Locate the cell with the specified text and output its [X, Y] center coordinate. 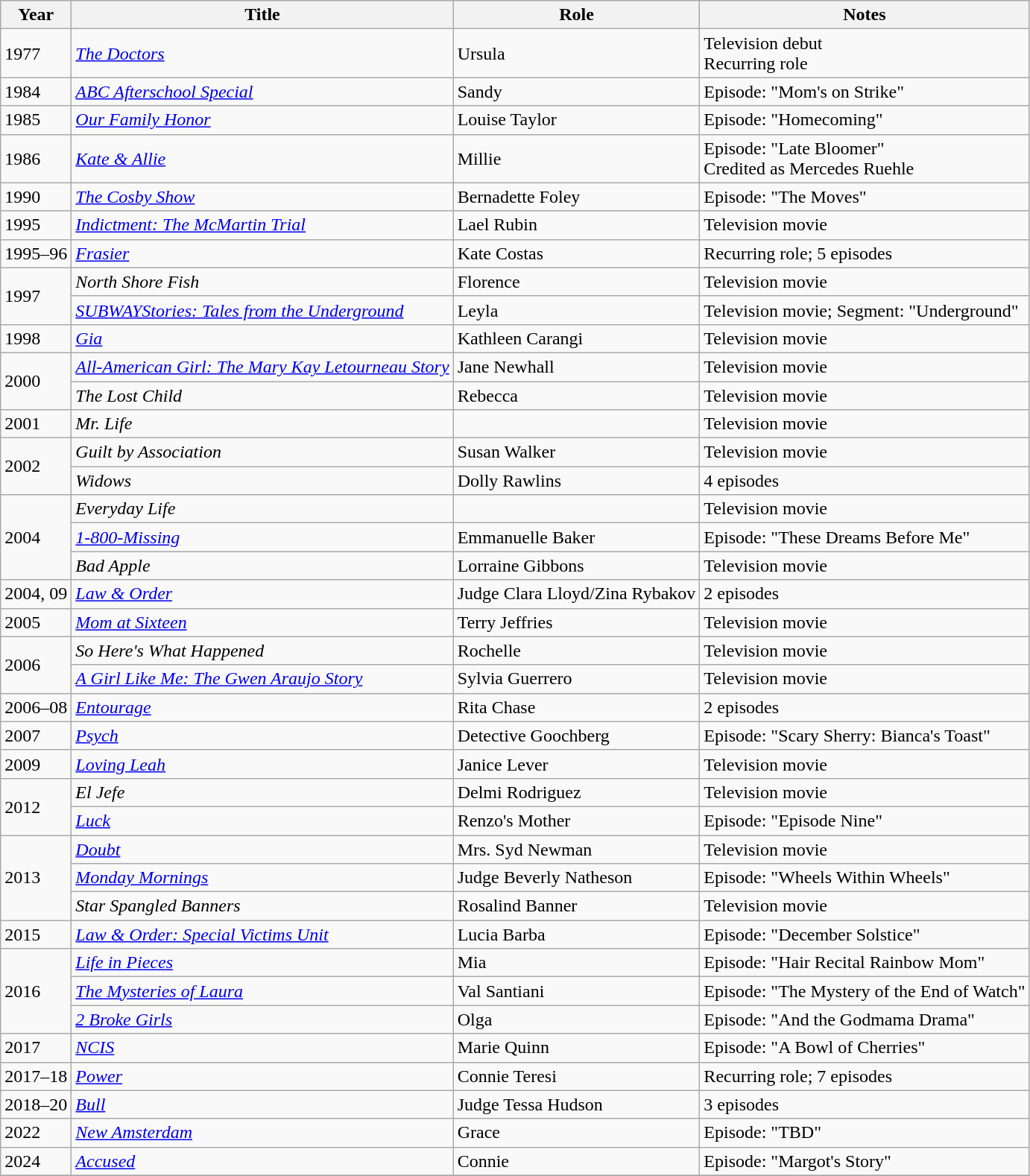
Kathleen Carangi [577, 338]
Life in Pieces [262, 963]
Lorraine Gibbons [577, 566]
Mom at Sixteen [262, 622]
Kate & Allie [262, 158]
2012 [36, 806]
Episode: "Margot's Story" [865, 1161]
A Girl Like Me: The Gwen Araujo Story [262, 679]
Sylvia Guerrero [577, 679]
NCIS [262, 1048]
Olga [577, 1019]
Episode: "TBD" [865, 1133]
1995–96 [36, 253]
Doubt [262, 849]
2002 [36, 467]
Mrs. Syd Newman [577, 849]
2006–08 [36, 707]
1997 [36, 296]
Connie [577, 1161]
Emmanuelle Baker [577, 537]
Law & Order: Special Victims Unit [262, 935]
Title [262, 15]
2000 [36, 381]
2004 [36, 537]
2 Broke Girls [262, 1019]
2018–20 [36, 1104]
Gia [262, 338]
Lucia Barba [577, 935]
2017 [36, 1048]
2001 [36, 424]
Recurring role; 5 episodes [865, 253]
North Shore Fish [262, 282]
Delmi Rodriguez [577, 792]
1998 [36, 338]
Guilt by Association [262, 452]
Detective Goochberg [577, 736]
SUBWAYStories: Tales from the Underground [262, 310]
Terry Jeffries [577, 622]
Grace [577, 1133]
Rebecca [577, 396]
Mr. Life [262, 424]
Kate Costas [577, 253]
The Cosby Show [262, 197]
Psych [262, 736]
2022 [36, 1133]
Episode: "The Moves" [865, 197]
1990 [36, 197]
Millie [577, 158]
1995 [36, 225]
All-American Girl: The Mary Kay Letourneau Story [262, 367]
The Doctors [262, 54]
Bull [262, 1104]
Dolly Rawlins [577, 481]
1984 [36, 92]
2016 [36, 991]
Ursula [577, 54]
Notes [865, 15]
Judge Clara Lloyd/Zina Rybakov [577, 594]
2017–18 [36, 1076]
Year [36, 15]
Connie Teresi [577, 1076]
Recurring role; 7 episodes [865, 1076]
Episode: "Wheels Within Wheels" [865, 878]
Episode: "Scary Sherry: Bianca's Toast" [865, 736]
Indictment: The McMartin Trial [262, 225]
Episode: "Homecoming" [865, 120]
Florence [577, 282]
Rita Chase [577, 707]
Role [577, 15]
Accused [262, 1161]
Judge Tessa Hudson [577, 1104]
2004, 09 [36, 594]
Episode: "The Mystery of the End of Watch" [865, 991]
2024 [36, 1161]
1-800-Missing [262, 537]
4 episodes [865, 481]
2015 [36, 935]
1977 [36, 54]
So Here's What Happened [262, 651]
Episode: "Hair Recital Rainbow Mom" [865, 963]
Episode: "Mom's on Strike" [865, 92]
Lael Rubin [577, 225]
Television debut Recurring role [865, 54]
Bad Apple [262, 566]
Luck [262, 821]
Law & Order [262, 594]
Frasier [262, 253]
1985 [36, 120]
Episode: "And the Godmama Drama" [865, 1019]
Louise Taylor [577, 120]
Janice Lever [577, 764]
Star Spangled Banners [262, 906]
Leyla [577, 310]
Television movie; Segment: "Underground" [865, 310]
3 episodes [865, 1104]
Entourage [262, 707]
2013 [36, 877]
2005 [36, 622]
2006 [36, 665]
Judge Beverly Natheson [577, 878]
Everyday Life [262, 509]
Power [262, 1076]
Episode: "December Solstice" [865, 935]
Val Santiani [577, 991]
2009 [36, 764]
Susan Walker [577, 452]
Marie Quinn [577, 1048]
New Amsterdam [262, 1133]
Episode: "Episode Nine" [865, 821]
2007 [36, 736]
ABC Afterschool Special [262, 92]
Mia [577, 963]
Rosalind Banner [577, 906]
Rochelle [577, 651]
Renzo's Mother [577, 821]
The Mysteries of Laura [262, 991]
Episode: "A Bowl of Cherries" [865, 1048]
Bernadette Foley [577, 197]
The Lost Child [262, 396]
Jane Newhall [577, 367]
Episode: "Late Bloomer" Credited as Mercedes Ruehle [865, 158]
Episode: "These Dreams Before Me" [865, 537]
Sandy [577, 92]
Loving Leah [262, 764]
Widows [262, 481]
Monday Mornings [262, 878]
El Jefe [262, 792]
Our Family Honor [262, 120]
1986 [36, 158]
